Detect which cell encompasses the target text, then output its [x, y] center coordinate. 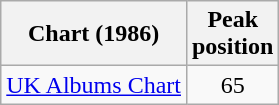
UK Albums Chart [94, 85]
65 [232, 85]
Chart (1986) [94, 34]
Peakposition [232, 34]
